Determine the [X, Y] coordinate at the center of the cell enclosing the given text.  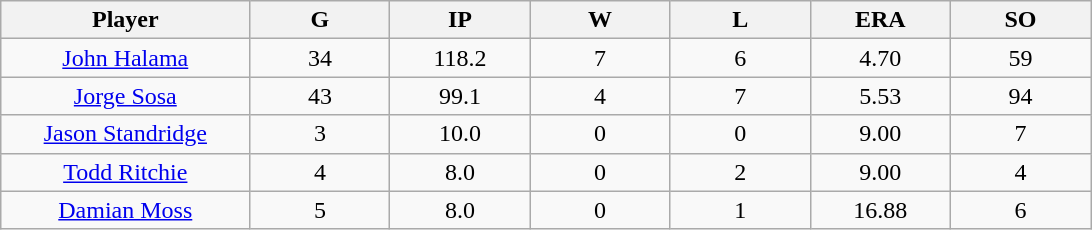
Todd Ritchie [126, 172]
John Halama [126, 58]
99.1 [460, 96]
Jorge Sosa [126, 96]
94 [1020, 96]
W [600, 20]
SO [1020, 20]
16.88 [880, 210]
3 [320, 134]
1 [740, 210]
5 [320, 210]
Damian Moss [126, 210]
2 [740, 172]
IP [460, 20]
43 [320, 96]
G [320, 20]
59 [1020, 58]
5.53 [880, 96]
4.70 [880, 58]
Jason Standridge [126, 134]
Player [126, 20]
ERA [880, 20]
34 [320, 58]
10.0 [460, 134]
118.2 [460, 58]
L [740, 20]
